Return [X, Y] of the center of cell containing provided text 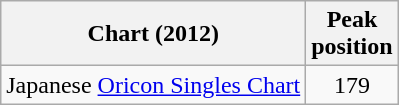
Chart (2012) [154, 34]
Japanese Oricon Singles Chart [154, 85]
Peakposition [352, 34]
179 [352, 85]
